Search for the cell housing the specified text and yield its [X, Y] center coordinate. 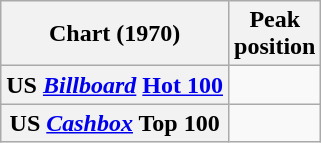
Peakposition [275, 34]
US Billboard Hot 100 [115, 85]
US Cashbox Top 100 [115, 123]
Chart (1970) [115, 34]
